For the text-containing cell, return its midpoint in (X, Y) coordinate format. 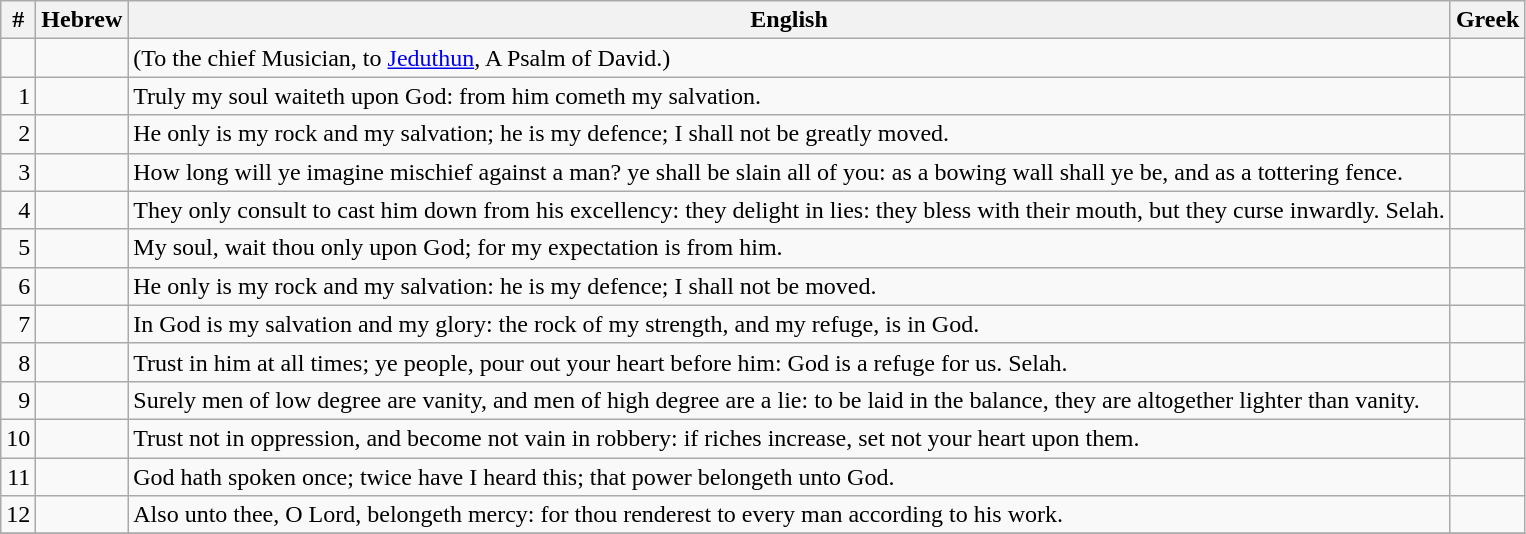
He only is my rock and my salvation; he is my defence; I shall not be greatly moved. (790, 134)
1 (18, 96)
(To the chief Musician, to Jeduthun, A Psalm of David.) (790, 58)
2 (18, 134)
Hebrew (82, 20)
My soul, wait thou only upon God; for my expectation is from him. (790, 248)
9 (18, 400)
5 (18, 248)
English (790, 20)
God hath spoken once; twice have I heard this; that power belongeth unto God. (790, 477)
4 (18, 210)
Truly my soul waiteth upon God: from him cometh my salvation. (790, 96)
In God is my salvation and my glory: the rock of my strength, and my refuge, is in God. (790, 324)
Also unto thee, O Lord, belongeth mercy: for thou renderest to every man according to his work. (790, 515)
Greek (1488, 20)
Surely men of low degree are vanity, and men of high degree are a lie: to be laid in the balance, they are altogether lighter than vanity. (790, 400)
Trust not in oppression, and become not vain in robbery: if riches increase, set not your heart upon them. (790, 438)
8 (18, 362)
Trust in him at all times; ye people, pour out your heart before him: God is a refuge for us. Selah. (790, 362)
They only consult to cast him down from his excellency: they delight in lies: they bless with their mouth, but they curse inwardly. Selah. (790, 210)
How long will ye imagine mischief against a man? ye shall be slain all of you: as a bowing wall shall ye be, and as a tottering fence. (790, 172)
10 (18, 438)
12 (18, 515)
11 (18, 477)
# (18, 20)
3 (18, 172)
He only is my rock and my salvation: he is my defence; I shall not be moved. (790, 286)
7 (18, 324)
6 (18, 286)
